From the cell containing the given text, extract its center point as (X, Y) coordinate. 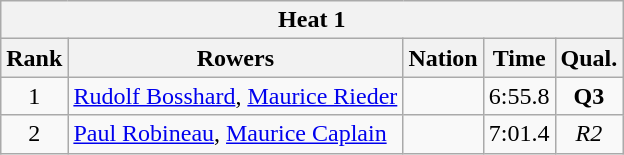
Rank (34, 58)
Paul Robineau, Maurice Caplain (236, 134)
Rudolf Bosshard, Maurice Rieder (236, 96)
Q3 (589, 96)
2 (34, 134)
Heat 1 (312, 20)
Nation (443, 58)
Qual. (589, 58)
7:01.4 (519, 134)
Rowers (236, 58)
1 (34, 96)
R2 (589, 134)
Time (519, 58)
6:55.8 (519, 96)
